Capture the cell that displays the provided text and extract its (X, Y) central coordinate. 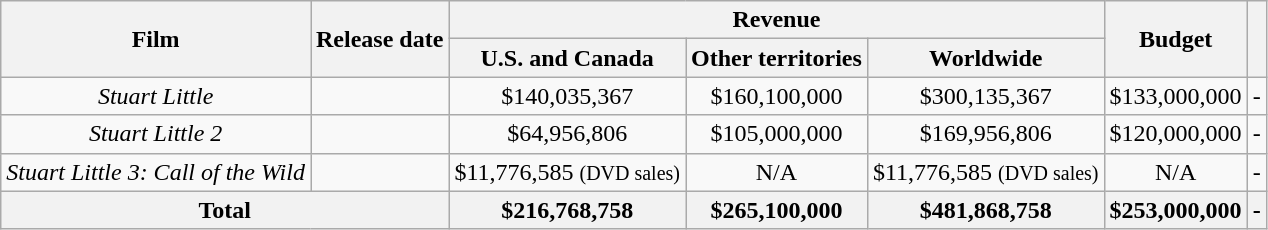
$216,768,758 (568, 210)
Revenue (776, 20)
$253,000,000 (1176, 210)
$133,000,000 (1176, 96)
Stuart Little 3: Call of the Wild (156, 172)
Release date (379, 39)
$105,000,000 (777, 134)
$160,100,000 (777, 96)
$64,956,806 (568, 134)
$481,868,758 (986, 210)
$120,000,000 (1176, 134)
$300,135,367 (986, 96)
Budget (1176, 39)
Other territories (777, 58)
Film (156, 39)
$169,956,806 (986, 134)
Stuart Little (156, 96)
U.S. and Canada (568, 58)
Total (225, 210)
$265,100,000 (777, 210)
$140,035,367 (568, 96)
Worldwide (986, 58)
Stuart Little 2 (156, 134)
